Capture the cell that displays the provided text and extract its [X, Y] central coordinate. 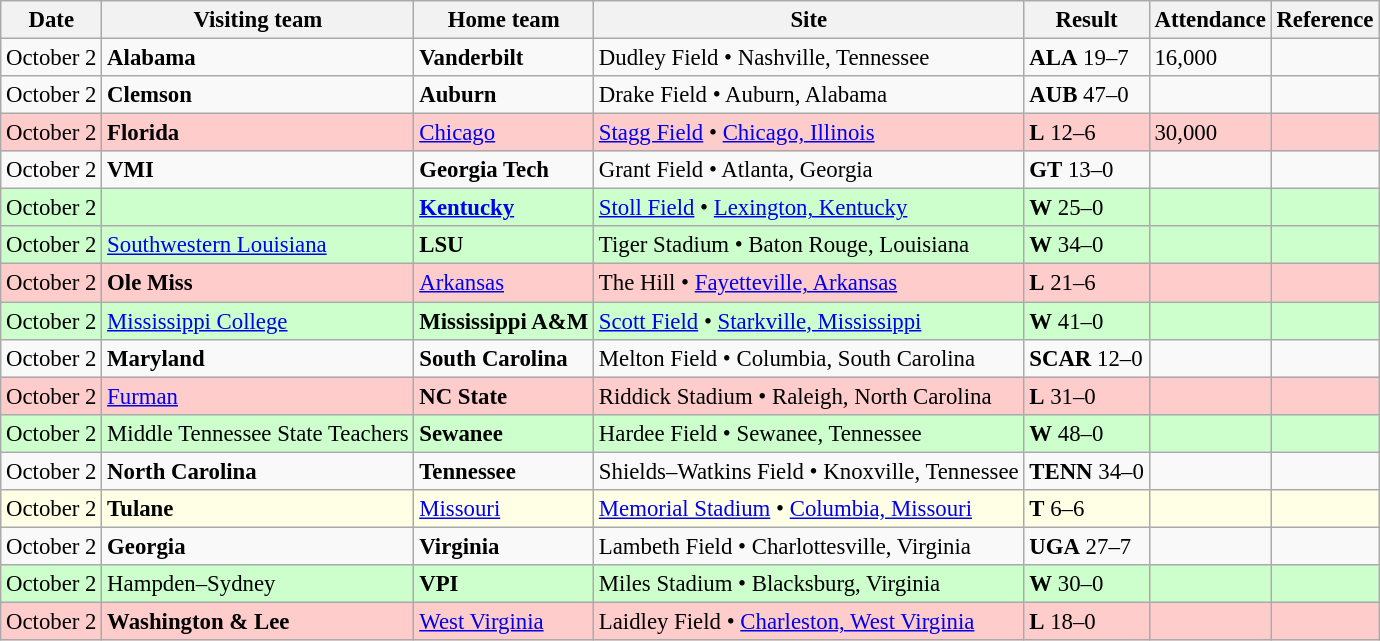
Mississippi College [258, 321]
Visiting team [258, 20]
Drake Field • Auburn, Alabama [809, 95]
Auburn [504, 95]
VPI [504, 584]
Hardee Field • Sewanee, Tennessee [809, 433]
Tiger Stadium • Baton Rouge, Louisiana [809, 245]
L 18–0 [1086, 621]
Furman [258, 396]
ALA 19–7 [1086, 58]
Site [809, 20]
Kentucky [504, 208]
W 25–0 [1086, 208]
Vanderbilt [504, 58]
North Carolina [258, 471]
Shields–Watkins Field • Knoxville, Tennessee [809, 471]
Missouri [504, 509]
Grant Field • Atlanta, Georgia [809, 170]
Memorial Stadium • Columbia, Missouri [809, 509]
Hampden–Sydney [258, 584]
UGA 27–7 [1086, 546]
Arkansas [504, 283]
L 31–0 [1086, 396]
The Hill • Fayetteville, Arkansas [809, 283]
Georgia [258, 546]
Miles Stadium • Blacksburg, Virginia [809, 584]
Florida [258, 133]
Middle Tennessee State Teachers [258, 433]
Georgia Tech [504, 170]
Result [1086, 20]
Riddick Stadium • Raleigh, North Carolina [809, 396]
Tulane [258, 509]
West Virginia [504, 621]
L 21–6 [1086, 283]
Stagg Field • Chicago, Illinois [809, 133]
Ole Miss [258, 283]
Mississippi A&M [504, 321]
Scott Field • Starkville, Mississippi [809, 321]
Tennessee [504, 471]
VMI [258, 170]
Lambeth Field • Charlottesville, Virginia [809, 546]
Clemson [258, 95]
Southwestern Louisiana [258, 245]
South Carolina [504, 358]
L 12–6 [1086, 133]
W 41–0 [1086, 321]
Virginia [504, 546]
Attendance [1210, 20]
T 6–6 [1086, 509]
Sewanee [504, 433]
TENN 34–0 [1086, 471]
Chicago [504, 133]
30,000 [1210, 133]
16,000 [1210, 58]
Home team [504, 20]
Laidley Field • Charleston, West Virginia [809, 621]
Washington & Lee [258, 621]
SCAR 12–0 [1086, 358]
W 34–0 [1086, 245]
Reference [1325, 20]
W 30–0 [1086, 584]
AUB 47–0 [1086, 95]
Maryland [258, 358]
LSU [504, 245]
W 48–0 [1086, 433]
GT 13–0 [1086, 170]
Date [52, 20]
Stoll Field • Lexington, Kentucky [809, 208]
Alabama [258, 58]
NC State [504, 396]
Dudley Field • Nashville, Tennessee [809, 58]
Melton Field • Columbia, South Carolina [809, 358]
